Detect which cell encompasses the target text, then output its (x, y) center coordinate. 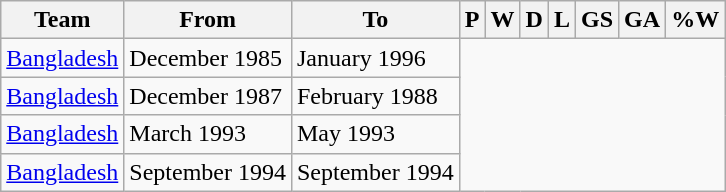
%W (696, 20)
D (534, 20)
January 1996 (375, 58)
P (472, 20)
December 1985 (208, 58)
W (502, 20)
To (375, 20)
L (562, 20)
Team (62, 20)
May 1993 (375, 134)
GA (642, 20)
GS (596, 20)
March 1993 (208, 134)
December 1987 (208, 96)
February 1988 (375, 96)
From (208, 20)
